Identify which cell holds the provided text, then report its (X, Y) central coordinate. 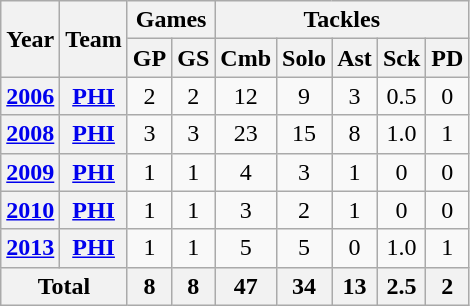
9 (304, 96)
Sck (401, 58)
2008 (30, 134)
2010 (30, 210)
Total (64, 286)
23 (246, 134)
Year (30, 39)
Solo (304, 58)
34 (304, 286)
GP (149, 58)
Ast (355, 58)
2009 (30, 172)
Cmb (246, 58)
47 (246, 286)
15 (304, 134)
12 (246, 96)
PD (448, 58)
GS (194, 58)
2.5 (401, 286)
0.5 (401, 96)
Games (170, 20)
Tackles (342, 20)
2006 (30, 96)
13 (355, 286)
4 (246, 172)
Team (94, 39)
2013 (30, 248)
